Determine the [x, y] coordinate at the center of the cell enclosing the given text.  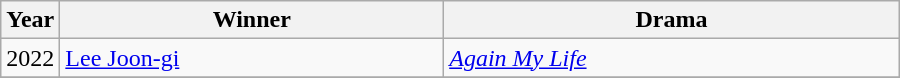
2022 [30, 58]
Again My Life [672, 58]
Winner [252, 20]
Lee Joon-gi [252, 58]
Drama [672, 20]
Year [30, 20]
